Detect which cell encompasses the target text, then output its [x, y] center coordinate. 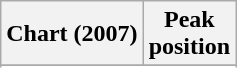
Peakposition [189, 34]
Chart (2007) [72, 34]
